Return the [X, Y] coordinate for the center point of the cell that contains the specified text.  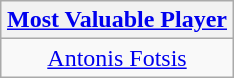
Most Valuable Player [116, 20]
Antonis Fotsis [116, 58]
